For the text-containing cell, return its midpoint in [X, Y] coordinate format. 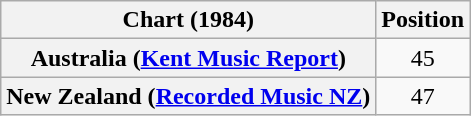
Chart (1984) [188, 20]
Australia (Kent Music Report) [188, 58]
45 [423, 58]
47 [423, 96]
Position [423, 20]
New Zealand (Recorded Music NZ) [188, 96]
